Find where the given text appears and provide that cell's center as [x, y] coordinate. 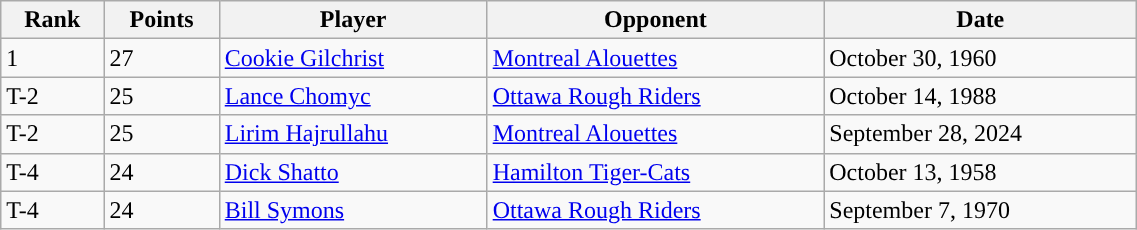
Date [980, 20]
Points [162, 20]
Lirim Hajrullahu [353, 134]
27 [162, 58]
October 13, 1958 [980, 172]
Dick Shatto [353, 172]
September 28, 2024 [980, 134]
Rank [52, 20]
Hamilton Tiger-Cats [656, 172]
September 7, 1970 [980, 210]
Opponent [656, 20]
October 30, 1960 [980, 58]
Bill Symons [353, 210]
Lance Chomyc [353, 96]
Cookie Gilchrist [353, 58]
Player [353, 20]
1 [52, 58]
October 14, 1988 [980, 96]
